Locate the cell with the specified text and output its (X, Y) center coordinate. 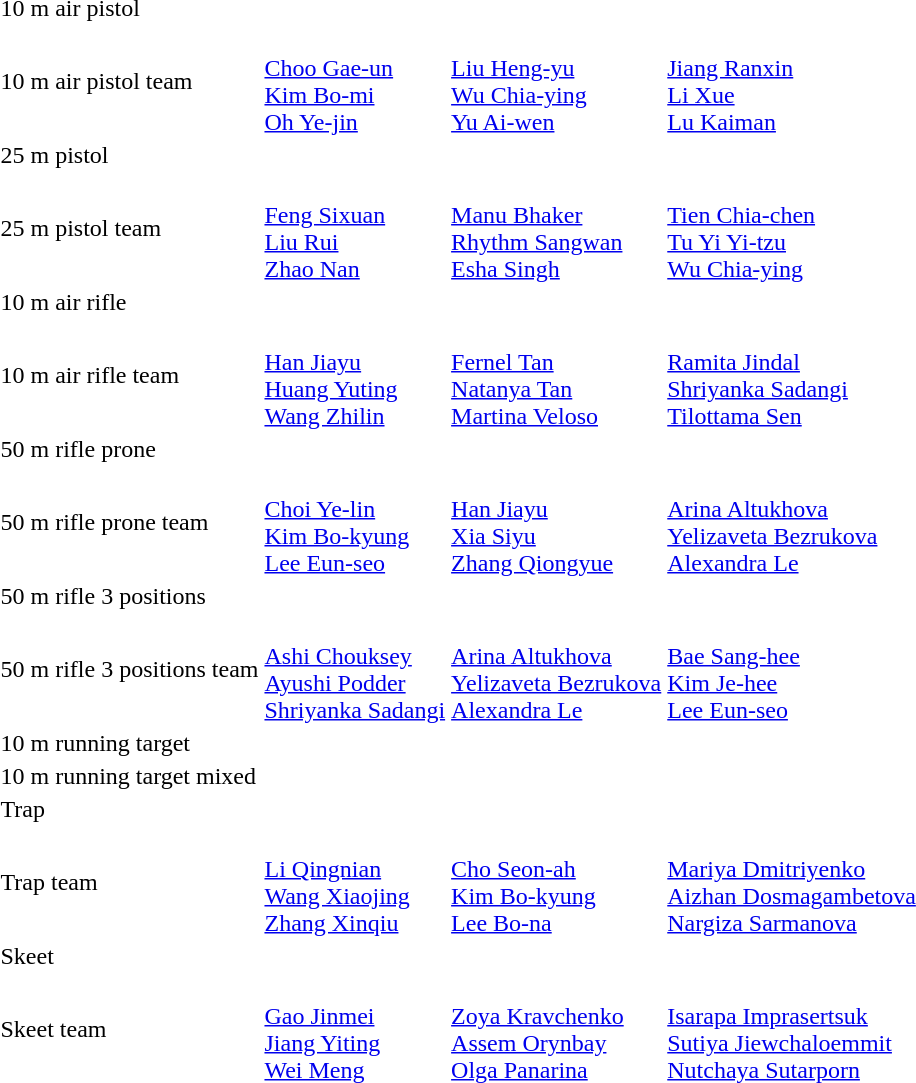
Liu Heng-yuWu Chia-yingYu Ai-wen (556, 82)
Arina AltukhovaYelizaveta BezrukovaAlexandra Le (556, 670)
Choo Gae-unKim Bo-miOh Ye-jin (355, 82)
Fernel TanNatanya TanMartina Veloso (556, 376)
Han JiayuXia SiyuZhang Qiongyue (556, 522)
Ashi ChoukseyAyushi PodderShriyanka Sadangi (355, 670)
Feng SixuanLiu RuiZhao Nan (355, 228)
Han JiayuHuang YutingWang Zhilin (355, 376)
Li QingnianWang XiaojingZhang Xinqiu (355, 882)
Manu BhakerRhythm SangwanEsha Singh (556, 228)
Choi Ye-linKim Bo-kyungLee Eun-seo (355, 522)
Cho Seon-ahKim Bo-kyungLee Bo-na (556, 882)
